Detect which cell encompasses the target text, then output its [x, y] center coordinate. 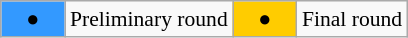
Final round [352, 19]
Preliminary round [149, 19]
